Determine the (x, y) coordinate at the center of the cell enclosing the given text.  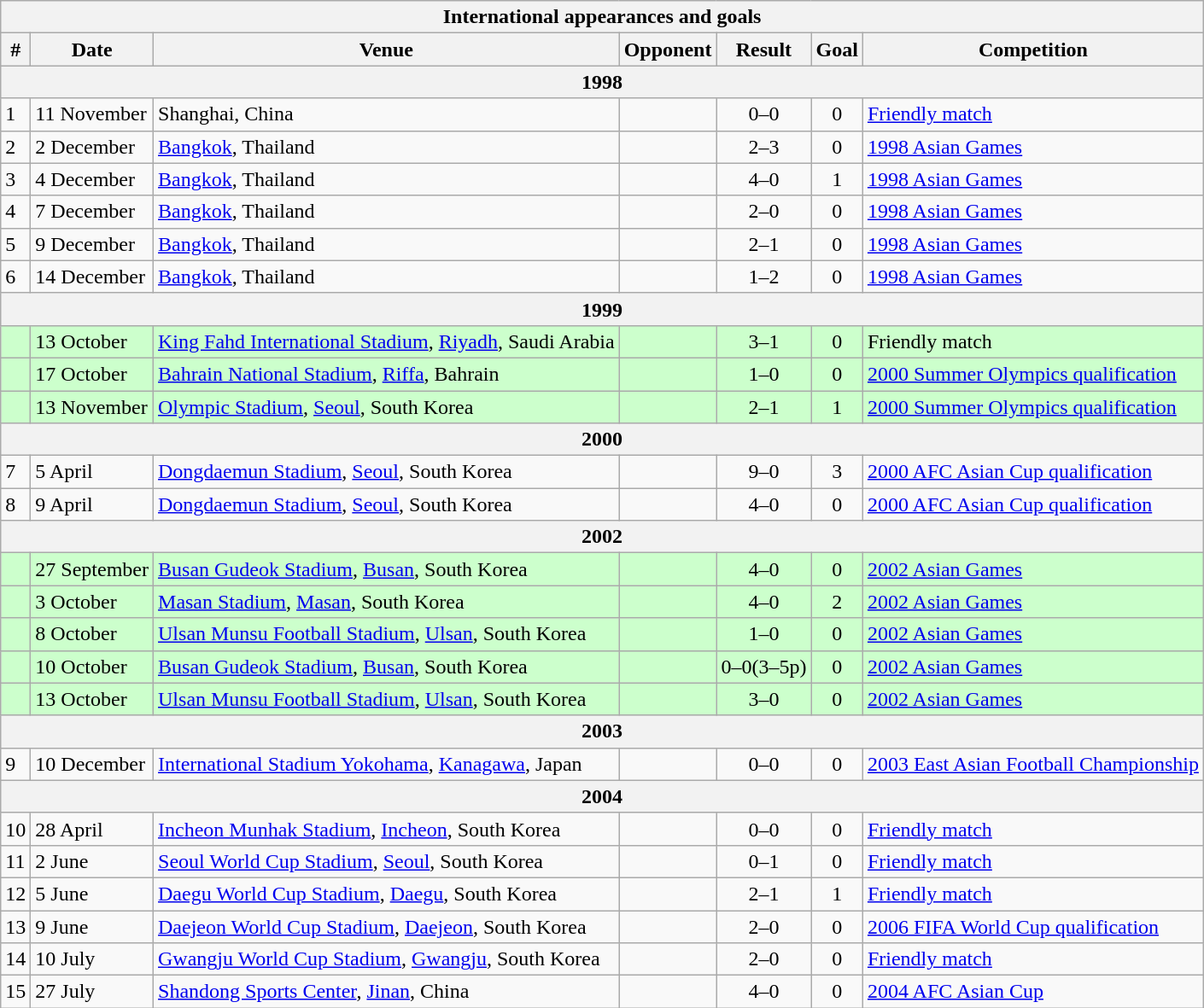
3–0 (763, 699)
10 (15, 829)
2002 (603, 537)
Opponent (668, 50)
Shanghai, China (387, 114)
1998 (603, 82)
Venue (387, 50)
13 November (92, 407)
Masan Stadium, Masan, South Korea (387, 602)
2003 East Asian Football Championship (1033, 764)
10 July (92, 959)
15 (15, 992)
9 June (92, 926)
2–3 (763, 147)
9 April (92, 504)
Daegu World Cup Stadium, Daegu, South Korea (387, 894)
Date (92, 50)
5 April (92, 472)
28 April (92, 829)
1999 (603, 309)
Olympic Stadium, Seoul, South Korea (387, 407)
14 December (92, 277)
5 June (92, 894)
10 December (92, 764)
2 December (92, 147)
4 December (92, 179)
6 (15, 277)
2003 (603, 731)
Competition (1033, 50)
2004 AFC Asian Cup (1033, 992)
11 (15, 861)
Shandong Sports Center, Jinan, China (387, 992)
8 October (92, 634)
Gwangju World Cup Stadium, Gwangju, South Korea (387, 959)
# (15, 50)
Daejeon World Cup Stadium, Daejeon, South Korea (387, 926)
1–2 (763, 277)
9 (15, 764)
9 December (92, 244)
0–1 (763, 861)
International Stadium Yokohama, Kanagawa, Japan (387, 764)
10 October (92, 667)
2004 (603, 796)
Seoul World Cup Stadium, Seoul, South Korea (387, 861)
Incheon Munhak Stadium, Incheon, South Korea (387, 829)
Bahrain National Stadium, Riffa, Bahrain (387, 374)
3 October (92, 602)
7 (15, 472)
2 June (92, 861)
8 (15, 504)
International appearances and goals (603, 17)
17 October (92, 374)
13 (15, 926)
Result (763, 50)
Goal (837, 50)
4 (15, 212)
2000 (603, 440)
9–0 (763, 472)
0–0(3–5p) (763, 667)
7 December (92, 212)
11 November (92, 114)
27 July (92, 992)
12 (15, 894)
3–1 (763, 341)
27 September (92, 569)
2006 FIFA World Cup qualification (1033, 926)
5 (15, 244)
King Fahd International Stadium, Riyadh, Saudi Arabia (387, 341)
14 (15, 959)
